Pinpoint the cell where the given text exists, returning its [x, y] midpoint coordinate. 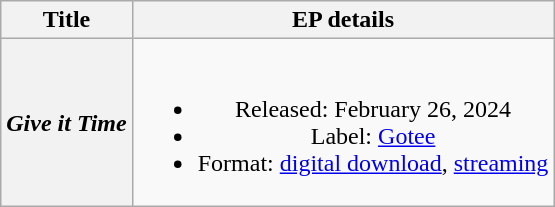
EP details [343, 20]
Title [66, 20]
Released: February 26, 2024Label: GoteeFormat: digital download, streaming [343, 122]
Give it Time [66, 122]
